Determine the (X, Y) coordinate at the center of the cell enclosing the given text.  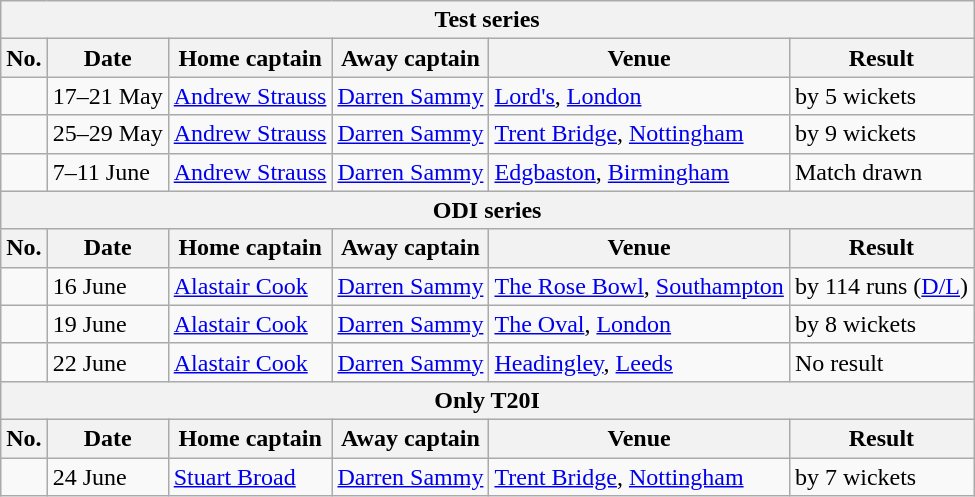
by 114 runs (D/L) (881, 286)
Match drawn (881, 172)
by 5 wickets (881, 96)
Headingley, Leeds (639, 362)
7–11 June (108, 172)
24 June (108, 477)
Edgbaston, Birmingham (639, 172)
Lord's, London (639, 96)
The Rose Bowl, Southampton (639, 286)
The Oval, London (639, 324)
16 June (108, 286)
19 June (108, 324)
by 9 wickets (881, 134)
17–21 May (108, 96)
22 June (108, 362)
Stuart Broad (250, 477)
Only T20I (488, 400)
25–29 May (108, 134)
Test series (488, 20)
No result (881, 362)
ODI series (488, 210)
by 7 wickets (881, 477)
by 8 wickets (881, 324)
